From the cell containing the given text, extract its center point as [X, Y] coordinate. 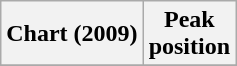
Chart (2009) [72, 34]
Peakposition [189, 34]
